Determine the (X, Y) coordinate at the center of the cell enclosing the given text.  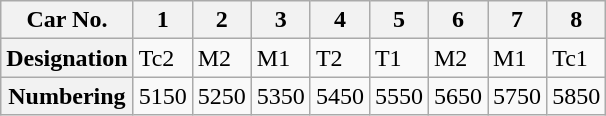
5450 (340, 96)
Tc1 (576, 58)
5 (398, 20)
3 (280, 20)
2 (222, 20)
Car No. (67, 20)
5350 (280, 96)
6 (458, 20)
5750 (518, 96)
5650 (458, 96)
Numbering (67, 96)
5550 (398, 96)
Designation (67, 58)
7 (518, 20)
T1 (398, 58)
Tc2 (162, 58)
8 (576, 20)
4 (340, 20)
1 (162, 20)
5150 (162, 96)
5850 (576, 96)
5250 (222, 96)
T2 (340, 58)
